Find where the given text appears and provide that cell's center as (X, Y) coordinate. 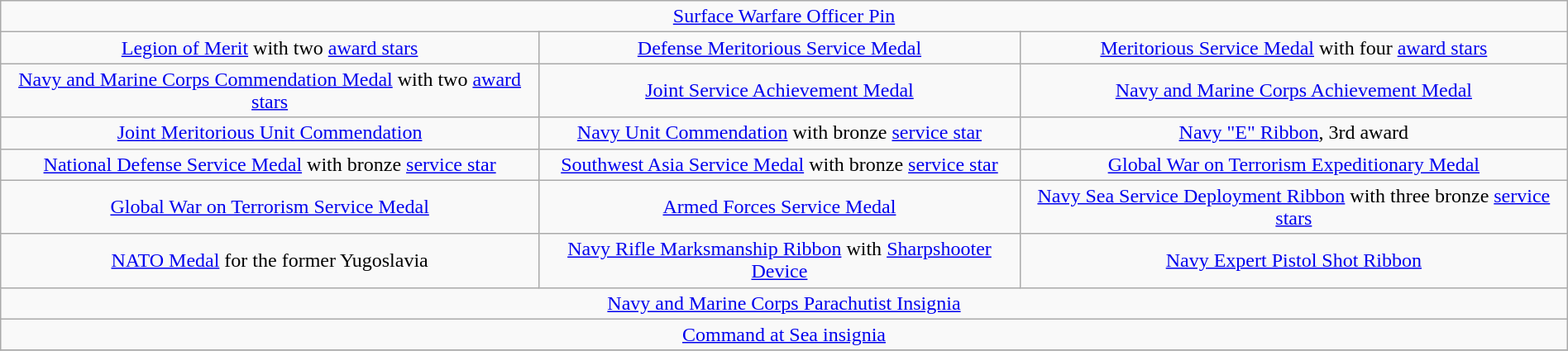
Joint Meritorious Unit Commendation (270, 133)
National Defense Service Medal with bronze service star (270, 164)
Armed Forces Service Medal (779, 206)
Meritorious Service Medal with four award stars (1293, 48)
Command at Sea insignia (784, 334)
Defense Meritorious Service Medal (779, 48)
Navy and Marine Corps Commendation Medal with two award stars (270, 91)
Joint Service Achievement Medal (779, 91)
Global War on Terrorism Expeditionary Medal (1293, 164)
NATO Medal for the former Yugoslavia (270, 261)
Navy Rifle Marksmanship Ribbon with Sharpshooter Device (779, 261)
Southwest Asia Service Medal with bronze service star (779, 164)
Navy Expert Pistol Shot Ribbon (1293, 261)
Navy Sea Service Deployment Ribbon with three bronze service stars (1293, 206)
Surface Warfare Officer Pin (784, 17)
Legion of Merit with two award stars (270, 48)
Global War on Terrorism Service Medal (270, 206)
Navy and Marine Corps Achievement Medal (1293, 91)
Navy and Marine Corps Parachutist Insignia (784, 303)
Navy Unit Commendation with bronze service star (779, 133)
Navy "E" Ribbon, 3rd award (1293, 133)
